Scan for the cell matching the given text and deliver its (X, Y) coordinate at center. 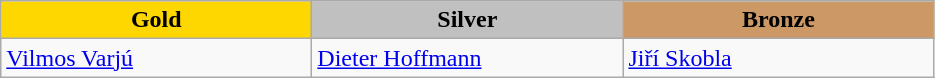
Jiří Skobla (778, 58)
Bronze (778, 20)
Dieter Hoffmann (468, 58)
Silver (468, 20)
Gold (156, 20)
Vilmos Varjú (156, 58)
